Identify which cell holds the provided text, then report its (x, y) central coordinate. 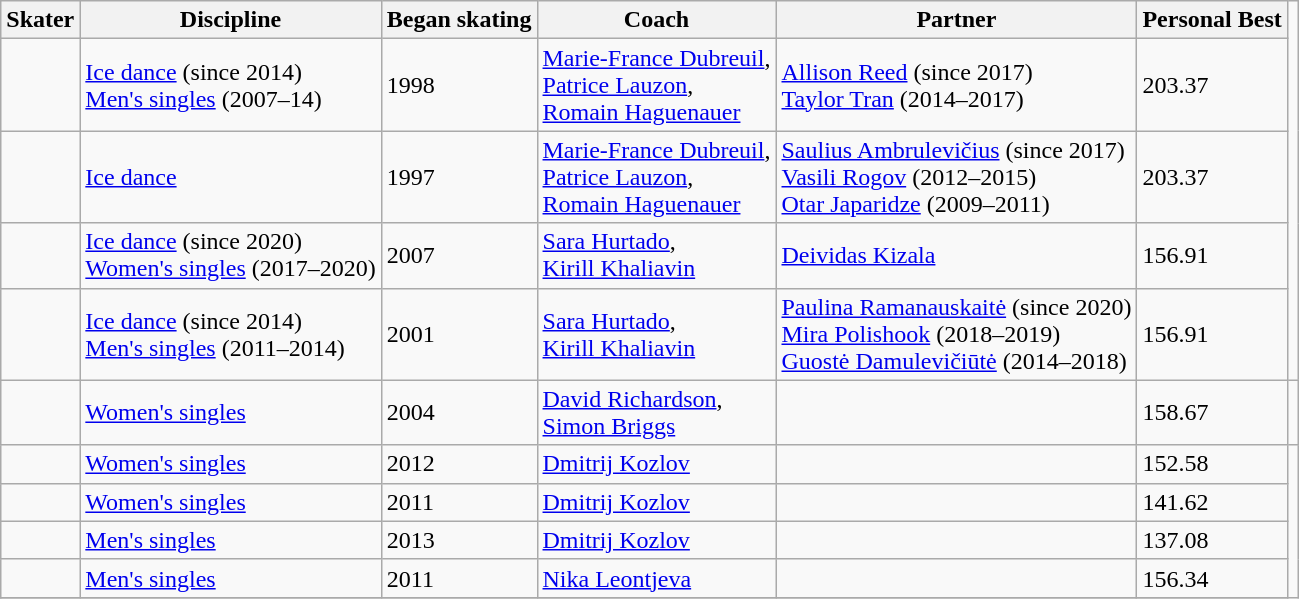
Partner (956, 20)
141.62 (1212, 502)
2001 (459, 334)
Personal Best (1212, 20)
Skater (40, 20)
Began skating (459, 20)
Ice dance (since 2014)Men's singles (2007–14) (230, 85)
158.67 (1212, 412)
Deividas Kizala (956, 256)
156.34 (1212, 578)
Discipline (230, 20)
Saulius Ambrulevičius (since 2017)Vasili Rogov (2012–2015)Otar Japaridze (2009–2011) (956, 177)
Ice dance (230, 177)
152.58 (1212, 464)
Ice dance (since 2014)Men's singles (2011–2014) (230, 334)
Ice dance (since 2020)Women's singles (2017–2020) (230, 256)
1997 (459, 177)
1998 (459, 85)
137.08 (1212, 540)
2007 (459, 256)
Allison Reed (since 2017)Taylor Tran (2014–2017) (956, 85)
Nika Leontjeva (656, 578)
2012 (459, 464)
Coach (656, 20)
2013 (459, 540)
2004 (459, 412)
David Richardson, Simon Briggs (656, 412)
Paulina Ramanauskaitė (since 2020)Mira Polishook (2018–2019)Guostė Damulevičiūtė (2014–2018) (956, 334)
